Extract the (X, Y) coordinate from the center of the cell holding the provided text.  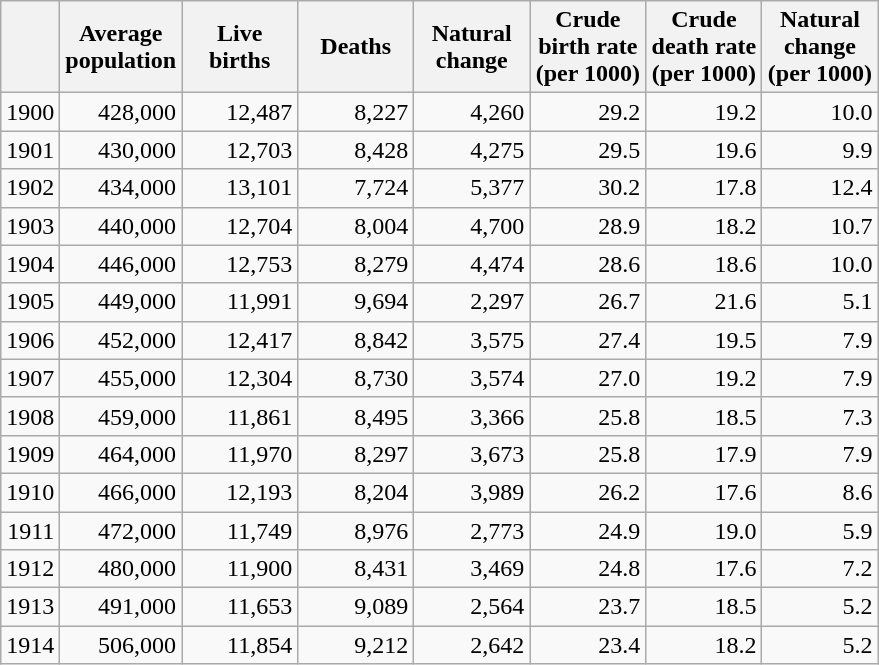
12,704 (240, 226)
452,000 (121, 340)
9.9 (820, 150)
2,642 (472, 645)
Deaths (356, 47)
8,428 (356, 150)
19.5 (704, 340)
8,730 (356, 378)
28.9 (588, 226)
8,004 (356, 226)
466,000 (121, 492)
428,000 (121, 112)
Natural change (per 1000) (820, 47)
1903 (30, 226)
1904 (30, 264)
491,000 (121, 607)
4,700 (472, 226)
2,773 (472, 531)
8.6 (820, 492)
8,431 (356, 569)
8,297 (356, 454)
1914 (30, 645)
Crude death rate (per 1000) (704, 47)
29.2 (588, 112)
464,000 (121, 454)
4,474 (472, 264)
23.4 (588, 645)
10.7 (820, 226)
24.8 (588, 569)
1910 (30, 492)
1906 (30, 340)
3,575 (472, 340)
2,297 (472, 302)
5.9 (820, 531)
23.7 (588, 607)
21.6 (704, 302)
9,212 (356, 645)
5.1 (820, 302)
449,000 (121, 302)
8,204 (356, 492)
12,193 (240, 492)
19.0 (704, 531)
9,694 (356, 302)
459,000 (121, 416)
1913 (30, 607)
8,842 (356, 340)
3,989 (472, 492)
11,749 (240, 531)
11,970 (240, 454)
455,000 (121, 378)
1905 (30, 302)
430,000 (121, 150)
9,089 (356, 607)
18.6 (704, 264)
8,976 (356, 531)
11,900 (240, 569)
26.2 (588, 492)
13,101 (240, 188)
3,673 (472, 454)
Natural change (472, 47)
3,366 (472, 416)
440,000 (121, 226)
434,000 (121, 188)
12,304 (240, 378)
1911 (30, 531)
1912 (30, 569)
12,703 (240, 150)
3,574 (472, 378)
26.7 (588, 302)
506,000 (121, 645)
7.3 (820, 416)
11,991 (240, 302)
1907 (30, 378)
27.0 (588, 378)
12,753 (240, 264)
28.6 (588, 264)
17.9 (704, 454)
12,487 (240, 112)
480,000 (121, 569)
27.4 (588, 340)
5,377 (472, 188)
17.8 (704, 188)
1908 (30, 416)
11,854 (240, 645)
12.4 (820, 188)
472,000 (121, 531)
1901 (30, 150)
446,000 (121, 264)
Crude birth rate (per 1000) (588, 47)
8,495 (356, 416)
7,724 (356, 188)
24.9 (588, 531)
2,564 (472, 607)
1900 (30, 112)
8,279 (356, 264)
11,861 (240, 416)
11,653 (240, 607)
1902 (30, 188)
Live births (240, 47)
Average population (121, 47)
4,260 (472, 112)
4,275 (472, 150)
1909 (30, 454)
19.6 (704, 150)
7.2 (820, 569)
8,227 (356, 112)
3,469 (472, 569)
12,417 (240, 340)
30.2 (588, 188)
29.5 (588, 150)
